Determine the [x, y] coordinate at the center of the cell enclosing the given text.  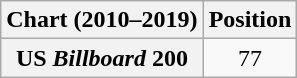
US Billboard 200 [102, 58]
77 [250, 58]
Chart (2010–2019) [102, 20]
Position [250, 20]
